Output the [x, y] coordinate of the center of the cell containing the given text.  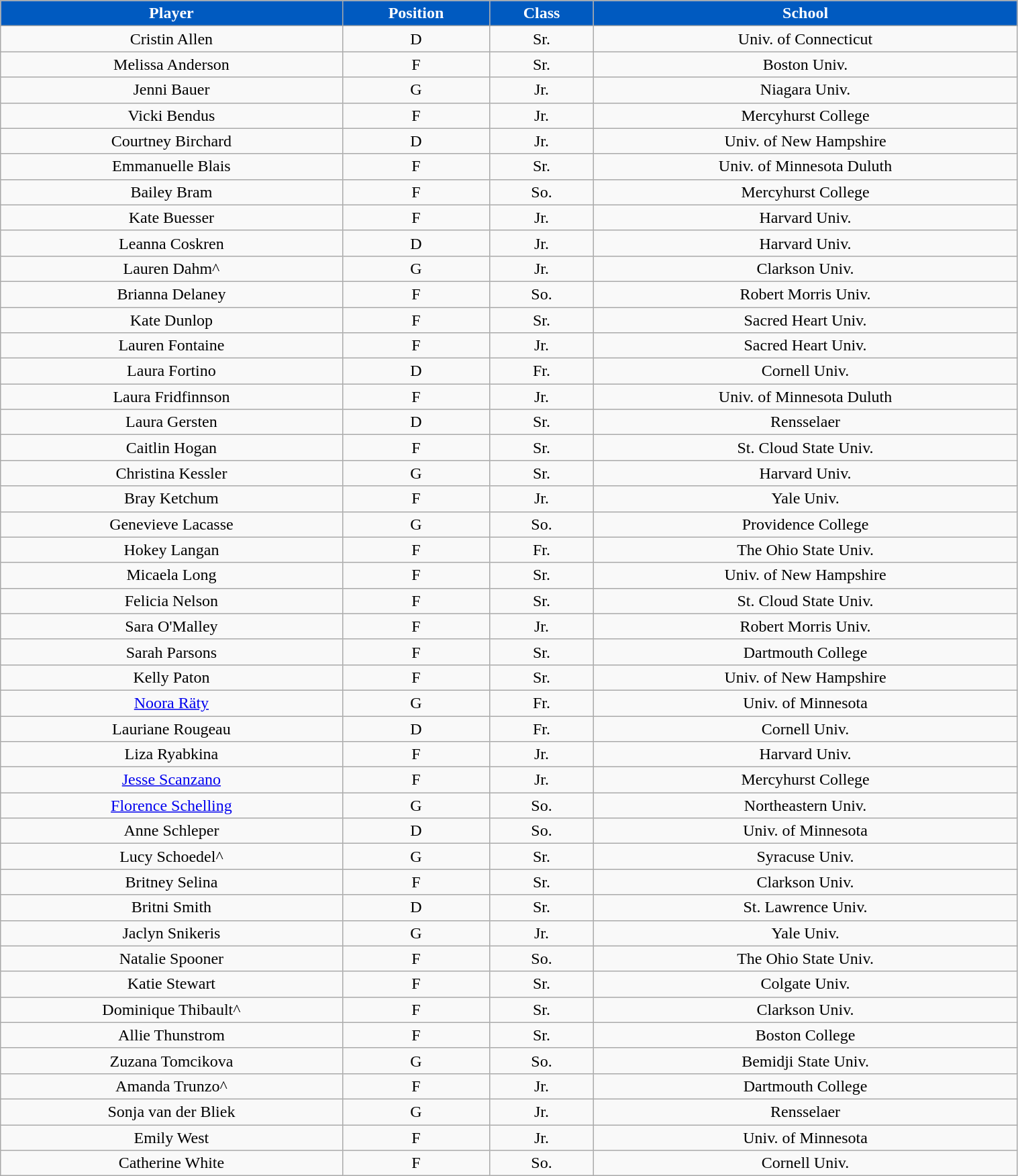
Natalie Spooner [172, 959]
Class [542, 13]
Laura Fortino [172, 371]
Anne Schleper [172, 831]
Laura Gersten [172, 422]
Liza Ryabkina [172, 754]
Leanna Coskren [172, 243]
Jaclyn Snikeris [172, 933]
Genevieve Lacasse [172, 524]
Felicia Nelson [172, 601]
Courtney Birchard [172, 141]
Sara O'Malley [172, 626]
Katie Stewart [172, 984]
Christina Kessler [172, 473]
Niagara Univ. [805, 90]
Britni Smith [172, 908]
Syracuse Univ. [805, 856]
Cristin Allen [172, 39]
Kelly Paton [172, 677]
Micaela Long [172, 575]
Noora Räty [172, 703]
School [805, 13]
Emily West [172, 1138]
Dominique Thibault^ [172, 1010]
Sarah Parsons [172, 652]
Bray Ketchum [172, 499]
Brianna Delaney [172, 294]
Position [416, 13]
Vicki Bendus [172, 115]
Emmanuelle Blais [172, 166]
Florence Schelling [172, 805]
Bemidji State Univ. [805, 1061]
Britney Selina [172, 882]
St. Lawrence Univ. [805, 908]
Northeastern Univ. [805, 805]
Player [172, 13]
Melissa Anderson [172, 64]
Kate Buesser [172, 217]
Boston Univ. [805, 64]
Hokey Langan [172, 550]
Zuzana Tomcikova [172, 1061]
Catherine White [172, 1163]
Boston College [805, 1035]
Laura Fridfinnson [172, 397]
Kate Dunlop [172, 320]
Lauren Dahm^ [172, 268]
Caitlin Hogan [172, 448]
Allie Thunstrom [172, 1035]
Univ. of Connecticut [805, 39]
Colgate Univ. [805, 984]
Sonja van der Bliek [172, 1112]
Lucy Schoedel^ [172, 856]
Lauriane Rougeau [172, 728]
Lauren Fontaine [172, 346]
Jesse Scanzano [172, 780]
Amanda Trunzo^ [172, 1086]
Providence College [805, 524]
Jenni Bauer [172, 90]
Bailey Bram [172, 192]
